Provide the (x, y) coordinate of the cell's center where the given text is located.  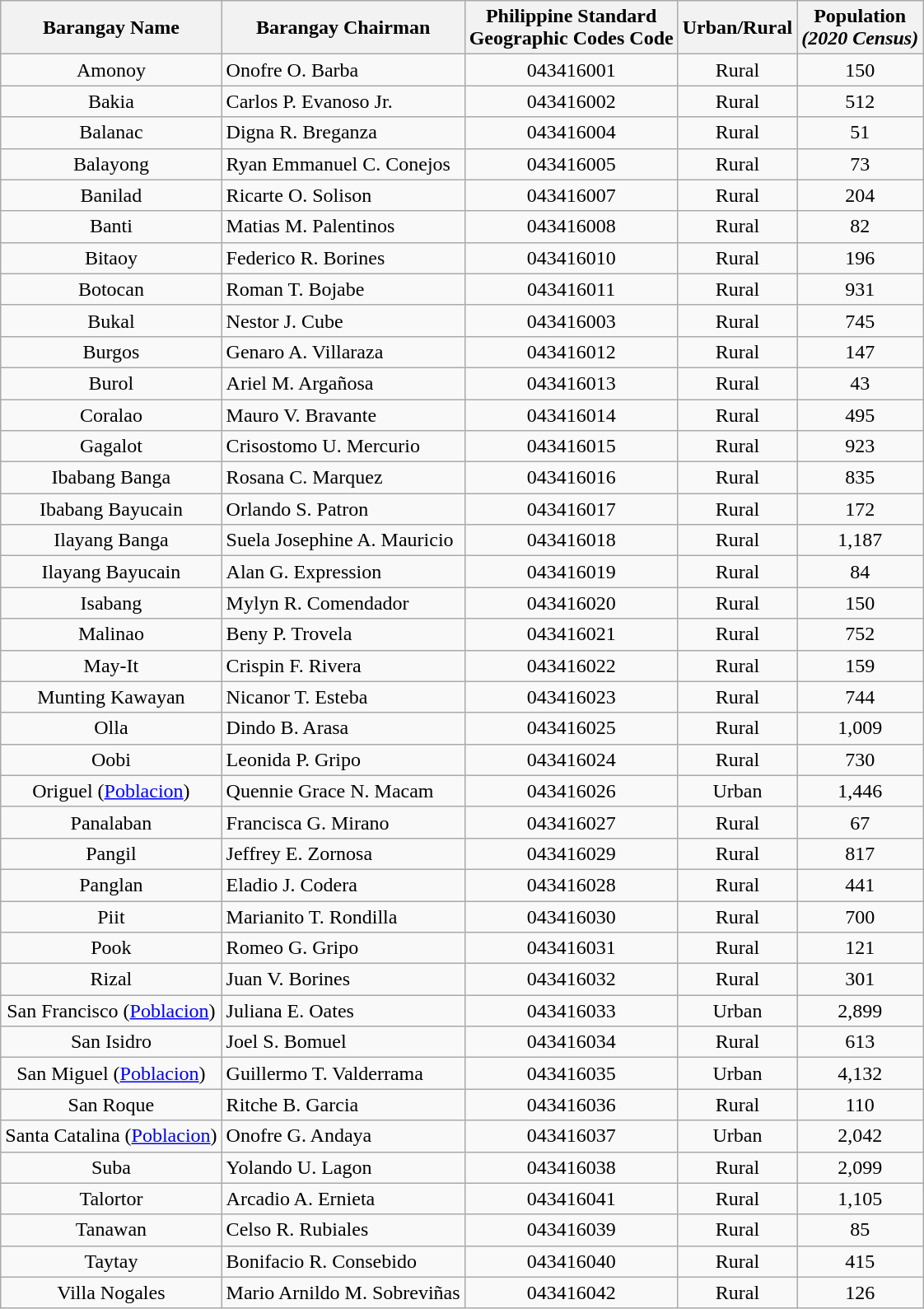
Guillermo T. Valderrama (343, 1073)
84 (860, 572)
043416005 (572, 164)
2,042 (860, 1136)
Santa Catalina (Poblacion) (111, 1136)
Banilad (111, 195)
043416036 (572, 1105)
Eladio J. Codera (343, 885)
73 (860, 164)
San Isidro (111, 1042)
817 (860, 853)
Burol (111, 383)
Bakia (111, 101)
4,132 (860, 1073)
147 (860, 352)
82 (860, 227)
Talortor (111, 1199)
San Miguel (Poblacion) (111, 1073)
Ritche B. Garcia (343, 1105)
San Francisco (Poblacion) (111, 1011)
043416010 (572, 258)
613 (860, 1042)
Ariel M. Argañosa (343, 383)
Francisca G. Mirano (343, 822)
043416004 (572, 133)
Burgos (111, 352)
Bitaoy (111, 258)
043416024 (572, 760)
Onofre O. Barba (343, 70)
043416022 (572, 666)
441 (860, 885)
Ricarte O. Solison (343, 195)
745 (860, 320)
043416042 (572, 1293)
Celso R. Rubiales (343, 1230)
1,446 (860, 791)
043416013 (572, 383)
043416012 (572, 352)
Rosana C. Marquez (343, 478)
043416017 (572, 509)
85 (860, 1230)
043416039 (572, 1230)
Malinao (111, 634)
043416019 (572, 572)
Ryan Emmanuel C. Conejos (343, 164)
121 (860, 948)
Philippine Standard Geographic Codes Code (572, 28)
Orlando S. Patron (343, 509)
Quennie Grace N. Macam (343, 791)
Suba (111, 1167)
043416030 (572, 917)
Tanawan (111, 1230)
110 (860, 1105)
495 (860, 414)
Villa Nogales (111, 1293)
835 (860, 478)
196 (860, 258)
043416003 (572, 320)
Jeffrey E. Zornosa (343, 853)
Nicanor T. Esteba (343, 697)
043416027 (572, 822)
Genaro A. Villaraza (343, 352)
Munting Kawayan (111, 697)
043416021 (572, 634)
Panglan (111, 885)
043416015 (572, 446)
Bukal (111, 320)
Alan G. Expression (343, 572)
Romeo G. Gripo (343, 948)
043416001 (572, 70)
Onofre G. Andaya (343, 1136)
043416031 (572, 948)
043416041 (572, 1199)
Juliana E. Oates (343, 1011)
Bonifacio R. Consebido (343, 1261)
043416002 (572, 101)
Ibabang Banga (111, 478)
043416040 (572, 1261)
043416025 (572, 728)
Coralao (111, 414)
159 (860, 666)
Population (2020 Census) (860, 28)
Piit (111, 917)
043416032 (572, 979)
1,009 (860, 728)
Olla (111, 728)
Ilayang Bayucain (111, 572)
043416018 (572, 540)
Leonida P. Gripo (343, 760)
Arcadio A. Ernieta (343, 1199)
Roman T. Bojabe (343, 289)
Dindo B. Arasa (343, 728)
Mario Arnildo M. Sobreviñas (343, 1293)
67 (860, 822)
Matias M. Palentinos (343, 227)
752 (860, 634)
043416028 (572, 885)
043416008 (572, 227)
Crispin F. Rivera (343, 666)
043416033 (572, 1011)
Pangil (111, 853)
043416014 (572, 414)
Nestor J. Cube (343, 320)
Joel S. Bomuel (343, 1042)
923 (860, 446)
700 (860, 917)
043416035 (572, 1073)
Marianito T. Rondilla (343, 917)
Rizal (111, 979)
Federico R. Borines (343, 258)
Beny P. Trovela (343, 634)
Isabang (111, 603)
043416020 (572, 603)
043416026 (572, 791)
043416034 (572, 1042)
Ilayang Banga (111, 540)
Crisostomo U. Mercurio (343, 446)
204 (860, 195)
Taytay (111, 1261)
May-It (111, 666)
172 (860, 509)
744 (860, 697)
043416029 (572, 853)
2,899 (860, 1011)
San Roque (111, 1105)
Banti (111, 227)
Oobi (111, 760)
Urban/Rural (737, 28)
301 (860, 979)
51 (860, 133)
Barangay Name (111, 28)
1,187 (860, 540)
931 (860, 289)
Suela Josephine A. Mauricio (343, 540)
126 (860, 1293)
2,099 (860, 1167)
043416007 (572, 195)
Ibabang Bayucain (111, 509)
Yolando U. Lagon (343, 1167)
043416023 (572, 697)
043416038 (572, 1167)
Pook (111, 948)
Mauro V. Bravante (343, 414)
043416037 (572, 1136)
512 (860, 101)
Carlos P. Evanoso Jr. (343, 101)
043416011 (572, 289)
Panalaban (111, 822)
1,105 (860, 1199)
Amonoy (111, 70)
Botocan (111, 289)
043416016 (572, 478)
Juan V. Borines (343, 979)
Gagalot (111, 446)
Origuel (Poblacion) (111, 791)
730 (860, 760)
Mylyn R. Comendador (343, 603)
Balanac (111, 133)
Digna R. Breganza (343, 133)
Barangay Chairman (343, 28)
415 (860, 1261)
43 (860, 383)
Balayong (111, 164)
